Locate the cell with the specified text and output its (X, Y) center coordinate. 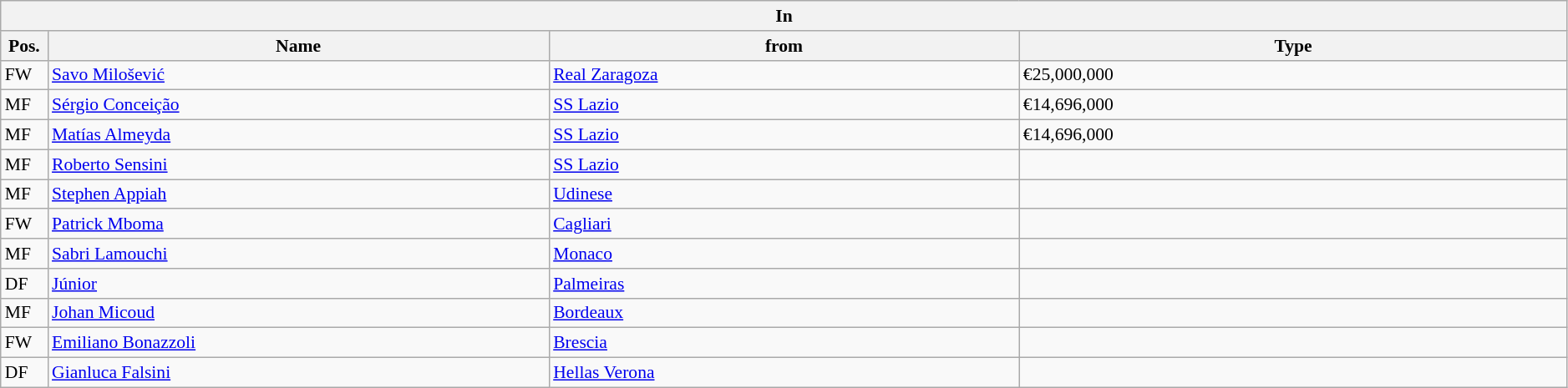
Cagliari (784, 224)
from (784, 46)
In (784, 16)
Emiliano Bonazzoli (298, 343)
Sabri Lamouchi (298, 254)
Savo Milošević (298, 75)
Patrick Mboma (298, 224)
Roberto Sensini (298, 164)
Pos. (24, 46)
Bordeaux (784, 313)
Hellas Verona (784, 373)
Brescia (784, 343)
Monaco (784, 254)
Sérgio Conceição (298, 105)
€25,000,000 (1293, 75)
Palmeiras (784, 284)
Udinese (784, 194)
Type (1293, 46)
Name (298, 46)
Johan Micoud (298, 313)
Stephen Appiah (298, 194)
Júnior (298, 284)
Real Zaragoza (784, 75)
Matías Almeyda (298, 135)
Gianluca Falsini (298, 373)
